Detect which cell encompasses the target text, then output its (X, Y) center coordinate. 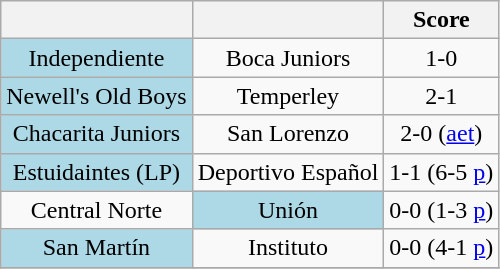
San Martín (96, 248)
Temperley (288, 96)
2-0 (aet) (442, 134)
Central Norte (96, 210)
1-1 (6-5 p) (442, 172)
Score (442, 20)
Estuidaintes (LP) (96, 172)
Instituto (288, 248)
0-0 (1-3 p) (442, 210)
Newell's Old Boys (96, 96)
Deportivo Español (288, 172)
Chacarita Juniors (96, 134)
0-0 (4-1 p) (442, 248)
Independiente (96, 58)
San Lorenzo (288, 134)
2-1 (442, 96)
Boca Juniors (288, 58)
Unión (288, 210)
1-0 (442, 58)
